Scan for the cell matching the given text and deliver its [x, y] coordinate at center. 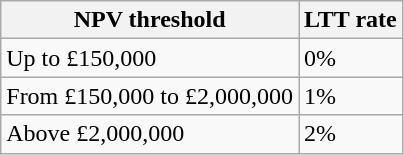
Up to £150,000 [150, 58]
1% [350, 96]
From £150,000 to £2,000,000 [150, 96]
0% [350, 58]
2% [350, 134]
NPV threshold [150, 20]
Above £2,000,000 [150, 134]
LTT rate [350, 20]
